Output the (x, y) coordinate of the center of the cell containing the given text.  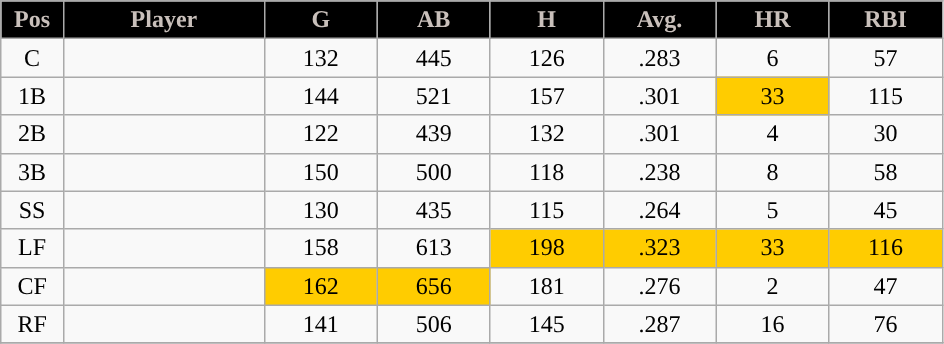
613 (434, 248)
150 (320, 172)
1B (32, 96)
157 (546, 96)
506 (434, 324)
SS (32, 210)
500 (434, 172)
122 (320, 134)
445 (434, 58)
3B (32, 172)
45 (886, 210)
2B (32, 134)
181 (546, 286)
126 (546, 58)
8 (772, 172)
.283 (660, 58)
76 (886, 324)
439 (434, 134)
C (32, 58)
6 (772, 58)
5 (772, 210)
RBI (886, 20)
H (546, 20)
.238 (660, 172)
16 (772, 324)
.287 (660, 324)
130 (320, 210)
Pos (32, 20)
656 (434, 286)
2 (772, 286)
47 (886, 286)
57 (886, 58)
RF (32, 324)
30 (886, 134)
144 (320, 96)
141 (320, 324)
.323 (660, 248)
.276 (660, 286)
CF (32, 286)
AB (434, 20)
162 (320, 286)
158 (320, 248)
HR (772, 20)
.264 (660, 210)
4 (772, 134)
G (320, 20)
435 (434, 210)
145 (546, 324)
LF (32, 248)
521 (434, 96)
Avg. (660, 20)
Player (164, 20)
116 (886, 248)
58 (886, 172)
118 (546, 172)
198 (546, 248)
